Scan for the cell matching the given text and deliver its [x, y] coordinate at center. 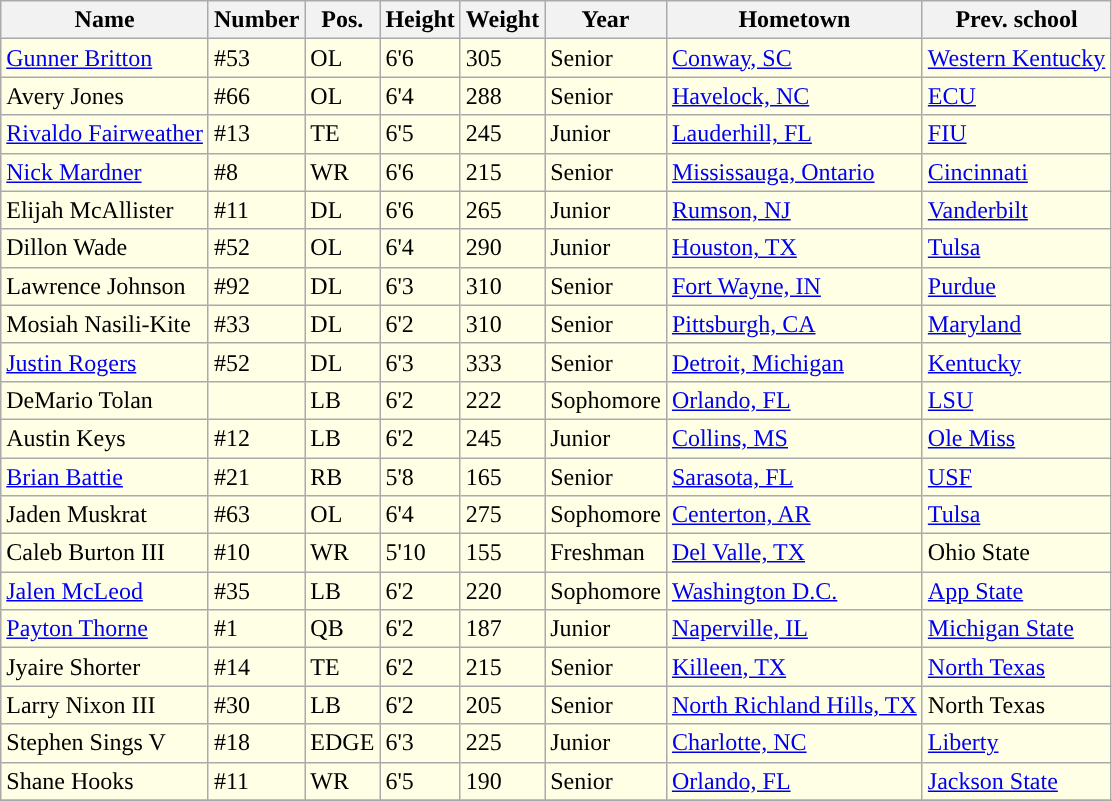
Number [256, 20]
Collins, MS [794, 438]
USF [1016, 477]
Height [420, 20]
Fort Wayne, IN [794, 286]
Vanderbilt [1016, 210]
333 [502, 362]
Michigan State [1016, 629]
Jaden Muskrat [105, 515]
#1 [256, 629]
Pos. [342, 20]
Gunner Britton [105, 58]
Payton Thorne [105, 629]
#66 [256, 96]
Rivaldo Fairweather [105, 134]
RB [342, 477]
QB [342, 629]
Washington D.C. [794, 591]
Del Valle, TX [794, 553]
Stephen Sings V [105, 743]
Mosiah Nasili-Kite [105, 324]
Freshman [606, 553]
#63 [256, 515]
305 [502, 58]
Sarasota, FL [794, 477]
Lawrence Johnson [105, 286]
225 [502, 743]
265 [502, 210]
Killeen, TX [794, 667]
Avery Jones [105, 96]
Nick Mardner [105, 172]
EDGE [342, 743]
Lauderhill, FL [794, 134]
155 [502, 553]
Jalen McLeod [105, 591]
Mississauga, Ontario [794, 172]
Year [606, 20]
Purdue [1016, 286]
#8 [256, 172]
288 [502, 96]
Pittsburgh, CA [794, 324]
Weight [502, 20]
#53 [256, 58]
Havelock, NC [794, 96]
FIU [1016, 134]
#33 [256, 324]
Jackson State [1016, 781]
Ole Miss [1016, 438]
#14 [256, 667]
187 [502, 629]
Rumson, NJ [794, 210]
205 [502, 705]
Jyaire Shorter [105, 667]
5'10 [420, 553]
Conway, SC [794, 58]
Larry Nixon III [105, 705]
Shane Hooks [105, 781]
Austin Keys [105, 438]
Centerton, AR [794, 515]
Elijah McAllister [105, 210]
275 [502, 515]
Justin Rogers [105, 362]
Maryland [1016, 324]
Caleb Burton III [105, 553]
Charlotte, NC [794, 743]
Hometown [794, 20]
Cincinnati [1016, 172]
DeMario Tolan [105, 400]
#10 [256, 553]
North Richland Hills, TX [794, 705]
#12 [256, 438]
Naperville, IL [794, 629]
5'8 [420, 477]
Houston, TX [794, 248]
ECU [1016, 96]
Prev. school [1016, 20]
App State [1016, 591]
Western Kentucky [1016, 58]
Dillon Wade [105, 248]
Liberty [1016, 743]
LSU [1016, 400]
#35 [256, 591]
290 [502, 248]
Brian Battie [105, 477]
Name [105, 20]
#30 [256, 705]
190 [502, 781]
222 [502, 400]
#13 [256, 134]
220 [502, 591]
#92 [256, 286]
165 [502, 477]
Detroit, Michigan [794, 362]
#18 [256, 743]
Ohio State [1016, 553]
#21 [256, 477]
Kentucky [1016, 362]
